Provide the [X, Y] coordinate of the cell's center where the given text is located.  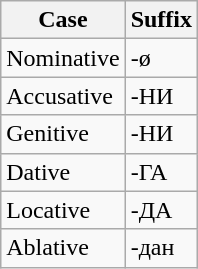
Genitive [63, 134]
Suffix [161, 20]
Dative [63, 172]
Ablative [63, 248]
Nominative [63, 58]
-дан [161, 248]
-ДА [161, 210]
-ГА [161, 172]
Accusative [63, 96]
-ø [161, 58]
Locative [63, 210]
Case [63, 20]
